Return the (x, y) coordinate for the center point of the cell that contains the specified text.  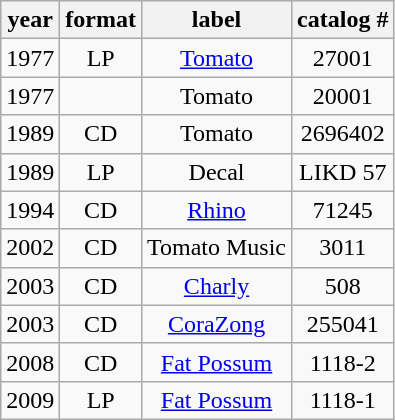
2009 (30, 400)
Charly (217, 286)
Tomato Music (217, 248)
catalog # (343, 20)
508 (343, 286)
3011 (343, 248)
Decal (217, 172)
255041 (343, 324)
1994 (30, 210)
71245 (343, 210)
20001 (343, 96)
1118-2 (343, 362)
label (217, 20)
Rhino (217, 210)
27001 (343, 58)
1118-1 (343, 400)
2696402 (343, 134)
2008 (30, 362)
2002 (30, 248)
year (30, 20)
format (101, 20)
CoraZong (217, 324)
LIKD 57 (343, 172)
